Return the (X, Y) coordinate for the center point of the cell that contains the specified text.  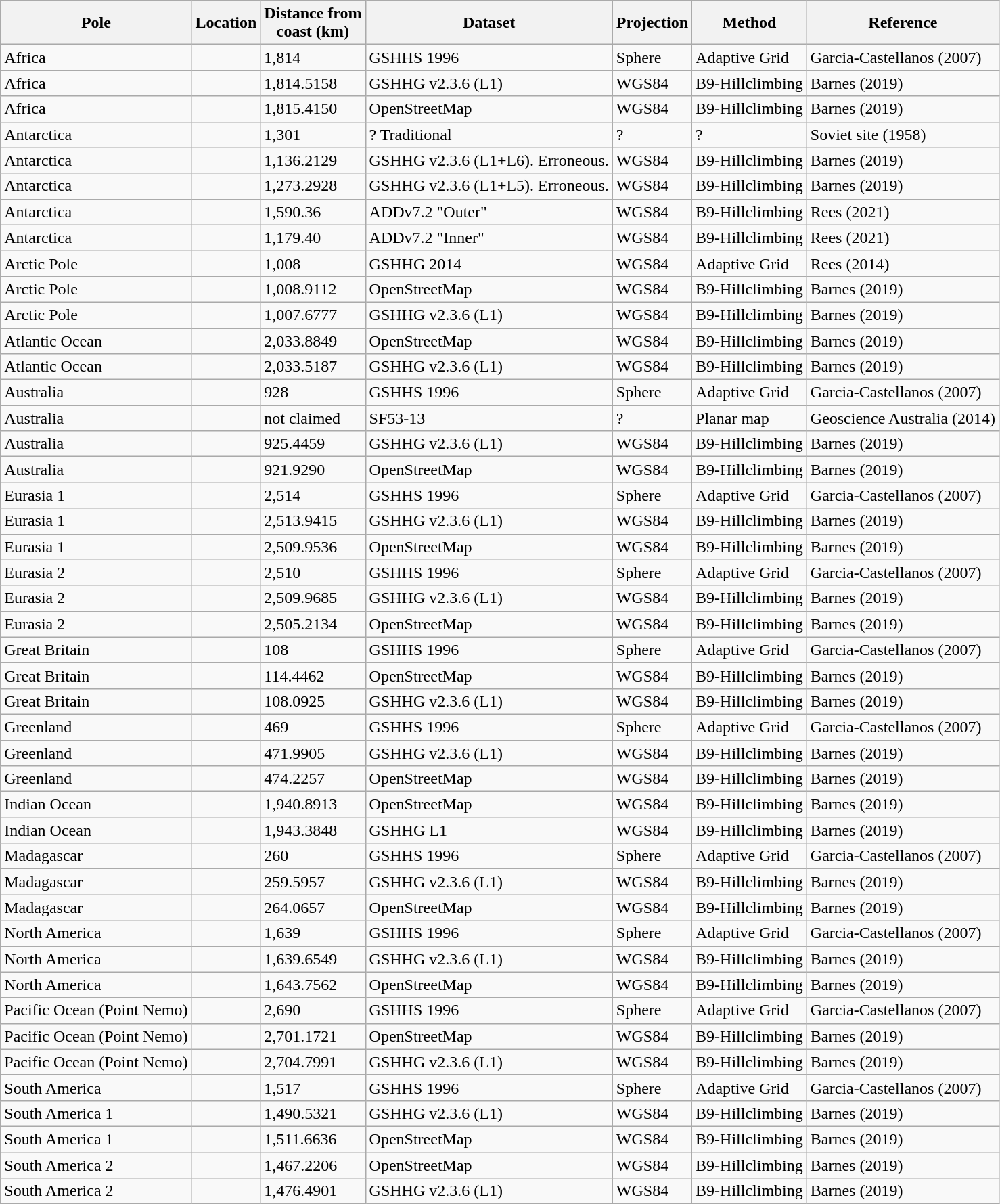
1,179.40 (313, 238)
2,690 (313, 1010)
not claimed (313, 418)
2,510 (313, 573)
1,639 (313, 933)
474.2257 (313, 779)
1,814.5158 (313, 83)
2,509.9536 (313, 547)
ADDv7.2 "Inner" (488, 238)
1,273.2928 (313, 186)
Location (226, 23)
2,033.5187 (313, 367)
1,007.6777 (313, 315)
GSHHG v2.3.6 (L1+L5). Erroneous. (488, 186)
2,514 (313, 495)
South America (96, 1088)
108 (313, 650)
1,008.9112 (313, 289)
1,643.7562 (313, 985)
Method (750, 23)
ADDv7.2 "Outer" (488, 212)
1,490.5321 (313, 1113)
2,704.7991 (313, 1062)
114.4462 (313, 675)
1,136.2129 (313, 160)
1,517 (313, 1088)
GSHHG v2.3.6 (L1+L6). Erroneous. (488, 160)
2,513.9415 (313, 521)
921.9290 (313, 470)
2,701.1721 (313, 1036)
1,476.4901 (313, 1191)
1,940.8913 (313, 805)
Pole (96, 23)
GSHHG 2014 (488, 263)
1,639.6549 (313, 959)
264.0657 (313, 908)
GSHHG L1 (488, 830)
SF53-13 (488, 418)
1,467.2206 (313, 1165)
1,943.3848 (313, 830)
1,590.36 (313, 212)
260 (313, 856)
2,505.2134 (313, 624)
2,509.9685 (313, 598)
1,511.6636 (313, 1139)
469 (313, 727)
Planar map (750, 418)
Distance fromcoast (km) (313, 23)
Projection (652, 23)
Rees (2014) (903, 263)
Soviet site (1958) (903, 135)
Reference (903, 23)
471.9905 (313, 753)
1,815.4150 (313, 109)
Geoscience Australia (2014) (903, 418)
108.0925 (313, 701)
2,033.8849 (313, 340)
259.5957 (313, 882)
1,301 (313, 135)
1,814 (313, 58)
Dataset (488, 23)
? Traditional (488, 135)
928 (313, 393)
925.4459 (313, 444)
1,008 (313, 263)
